Extract the [X, Y] coordinate from the center of the cell holding the provided text.  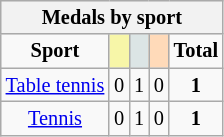
Table tennis [55, 85]
Total [196, 51]
Tennis [55, 118]
Sport [55, 51]
Medals by sport [112, 17]
